Return the [X, Y] coordinate for the center point of the cell that contains the specified text.  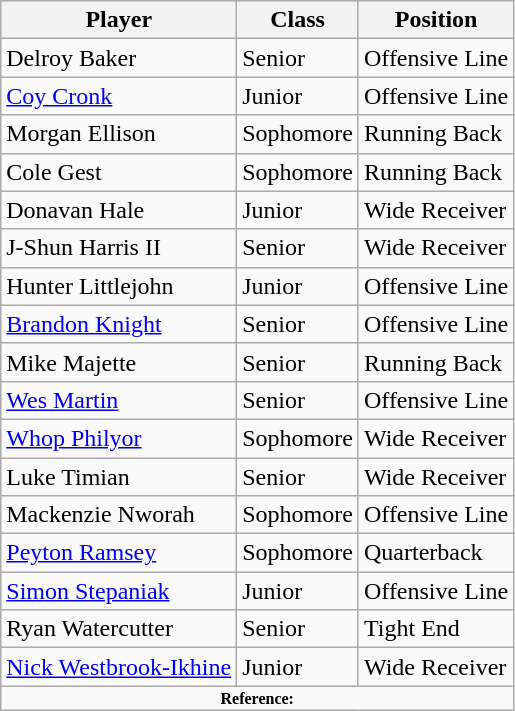
Peyton Ramsey [119, 553]
Wes Martin [119, 400]
Nick Westbrook-Ikhine [119, 667]
Luke Timian [119, 477]
Quarterback [436, 553]
Position [436, 20]
Donavan Hale [119, 210]
Hunter Littlejohn [119, 286]
Cole Gest [119, 172]
Class [298, 20]
Whop Philyor [119, 438]
J-Shun Harris II [119, 248]
Mackenzie Nworah [119, 515]
Tight End [436, 629]
Brandon Knight [119, 324]
Mike Majette [119, 362]
Delroy Baker [119, 58]
Morgan Ellison [119, 134]
Simon Stepaniak [119, 591]
Ryan Watercutter [119, 629]
Reference: [258, 698]
Player [119, 20]
Coy Cronk [119, 96]
